Determine the (X, Y) coordinate at the center of the cell enclosing the given text.  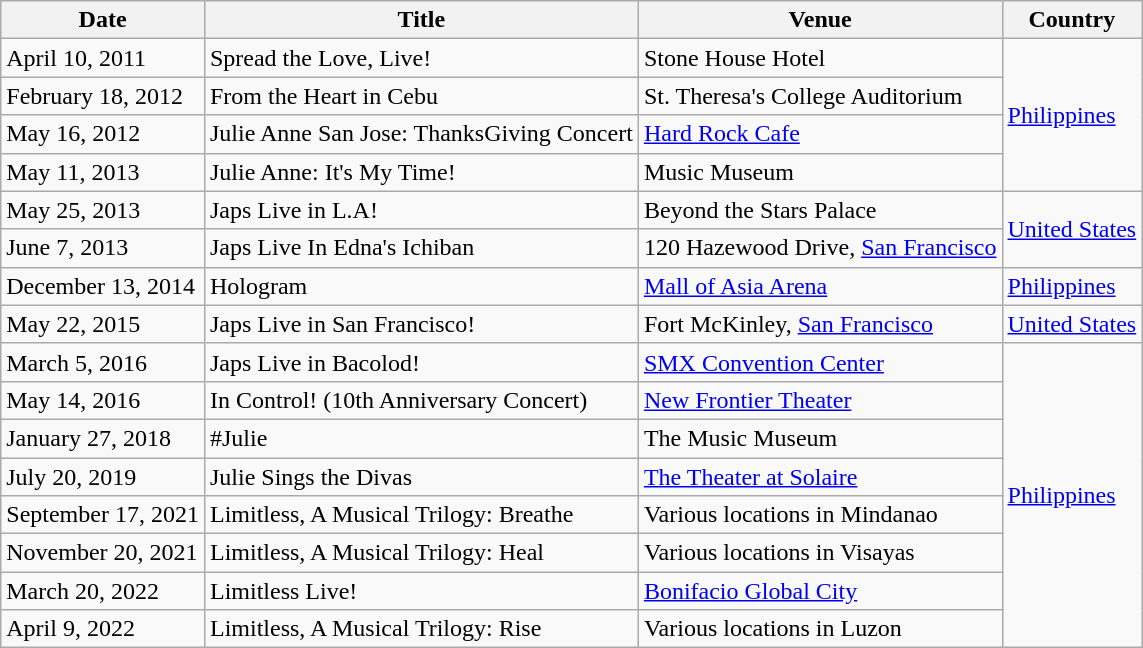
Julie Sings the Divas (421, 477)
Music Museum (820, 172)
New Frontier Theater (820, 400)
Mall of Asia Arena (820, 286)
Hologram (421, 286)
Title (421, 20)
Stone House Hotel (820, 58)
January 27, 2018 (103, 438)
April 10, 2011 (103, 58)
Limitless, A Musical Trilogy: Breathe (421, 515)
St. Theresa's College Auditorium (820, 96)
May 16, 2012 (103, 134)
April 9, 2022 (103, 629)
The Theater at Solaire (820, 477)
May 11, 2013 (103, 172)
Japs Live in L.A! (421, 210)
December 13, 2014 (103, 286)
120 Hazewood Drive, San Francisco (820, 248)
#Julie (421, 438)
July 20, 2019 (103, 477)
Bonifacio Global City (820, 591)
Julie Anne San Jose: ThanksGiving Concert (421, 134)
Various locations in Mindanao (820, 515)
Country (1072, 20)
Limitless Live! (421, 591)
Japs Live in San Francisco! (421, 324)
Limitless, A Musical Trilogy: Rise (421, 629)
November 20, 2021 (103, 553)
Venue (820, 20)
Hard Rock Cafe (820, 134)
September 17, 2021 (103, 515)
May 25, 2013 (103, 210)
May 22, 2015 (103, 324)
February 18, 2012 (103, 96)
Various locations in Luzon (820, 629)
SMX Convention Center (820, 362)
Beyond the Stars Palace (820, 210)
The Music Museum (820, 438)
Spread the Love, Live! (421, 58)
May 14, 2016 (103, 400)
Japs Live In Edna's Ichiban (421, 248)
Japs Live in Bacolod! (421, 362)
Limitless, A Musical Trilogy: Heal (421, 553)
From the Heart in Cebu (421, 96)
June 7, 2013 (103, 248)
Fort McKinley, San Francisco (820, 324)
Date (103, 20)
March 5, 2016 (103, 362)
In Control! (10th Anniversary Concert) (421, 400)
March 20, 2022 (103, 591)
Various locations in Visayas (820, 553)
Julie Anne: It's My Time! (421, 172)
